Return the (x, y) coordinate for the center point of the cell that contains the specified text.  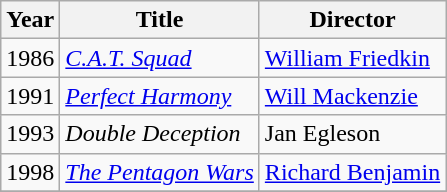
Title (160, 20)
Will Mackenzie (352, 96)
The Pentagon Wars (160, 172)
Director (352, 20)
1986 (30, 58)
Double Deception (160, 134)
C.A.T. Squad (160, 58)
Perfect Harmony (160, 96)
Jan Egleson (352, 134)
Year (30, 20)
William Friedkin (352, 58)
1993 (30, 134)
1998 (30, 172)
1991 (30, 96)
Richard Benjamin (352, 172)
